Detect which cell encompasses the target text, then output its (X, Y) center coordinate. 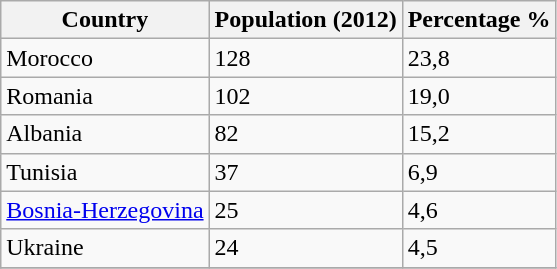
19,0 (479, 96)
Country (105, 20)
37 (306, 172)
6,9 (479, 172)
Albania (105, 134)
Bosnia-Herzegovina (105, 210)
128 (306, 58)
24 (306, 248)
Tunisia (105, 172)
4,5 (479, 248)
Percentage % (479, 20)
4,6 (479, 210)
25 (306, 210)
82 (306, 134)
Morocco (105, 58)
23,8 (479, 58)
Population (2012) (306, 20)
102 (306, 96)
Romania (105, 96)
15,2 (479, 134)
Ukraine (105, 248)
